Pinpoint the cell where the given text exists, returning its [x, y] midpoint coordinate. 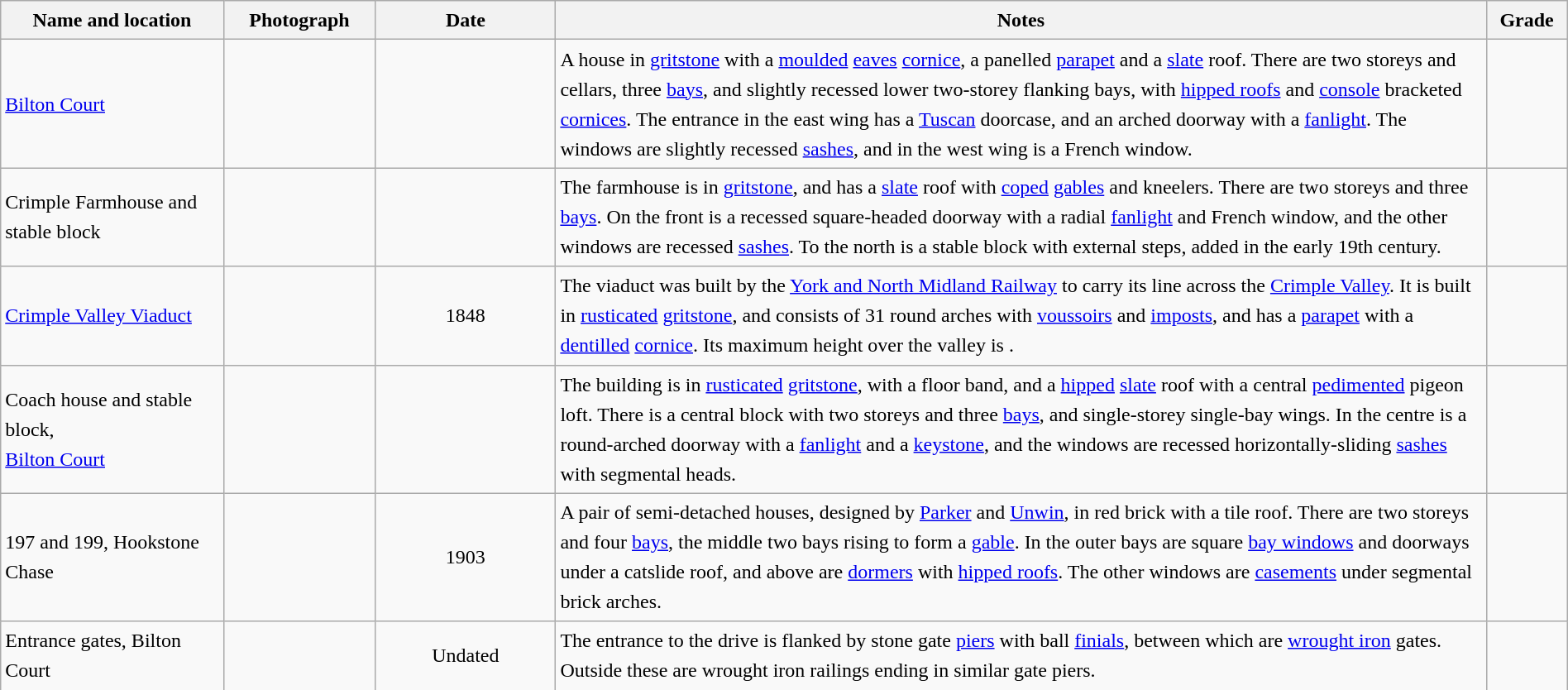
Crimple Valley Viaduct [112, 316]
Crimple Farmhouse and stable block [112, 217]
Notes [1021, 20]
Entrance gates, Bilton Court [112, 655]
Date [466, 20]
Undated [466, 655]
197 and 199, Hookstone Chase [112, 558]
1903 [466, 558]
Name and location [112, 20]
Bilton Court [112, 104]
Photograph [299, 20]
1848 [466, 316]
Grade [1527, 20]
Coach house and stable block,Bilton Court [112, 429]
